Return the [X, Y] coordinate for the center point of the cell that contains the specified text.  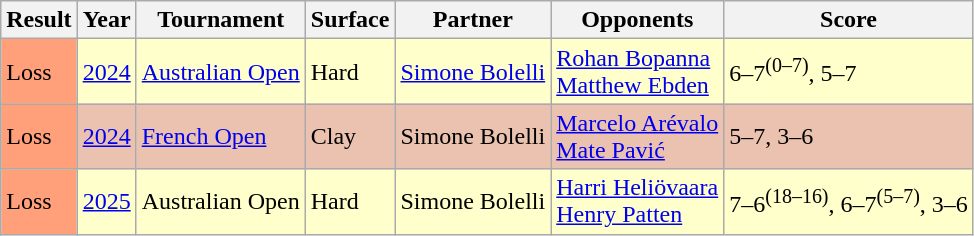
Score [849, 20]
Partner [473, 20]
Tournament [220, 20]
Marcelo Arévalo Mate Pavić [638, 136]
Clay [350, 136]
Opponents [638, 20]
6–7(0–7), 5–7 [849, 72]
2025 [106, 202]
Year [106, 20]
Surface [350, 20]
French Open [220, 136]
Result [39, 20]
7–6(18–16), 6–7(5–7), 3–6 [849, 202]
5–7, 3–6 [849, 136]
Harri Heliövaara Henry Patten [638, 202]
Rohan Bopanna Matthew Ebden [638, 72]
